Scan for the cell matching the given text and deliver its (X, Y) coordinate at center. 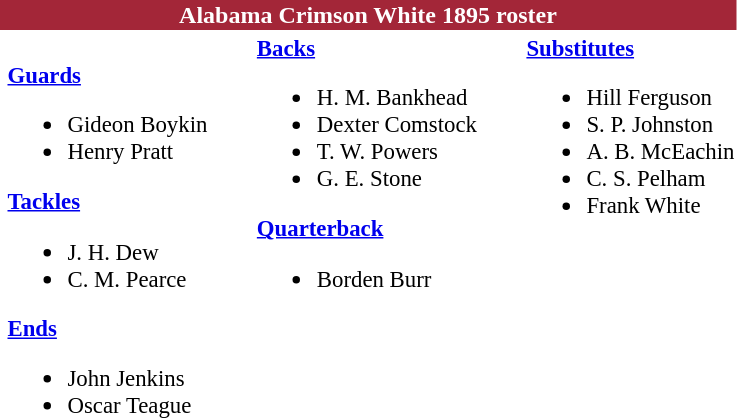
Alabama Crimson White 1895 roster (368, 15)
